Output the [X, Y] coordinate of the center of the cell containing the given text.  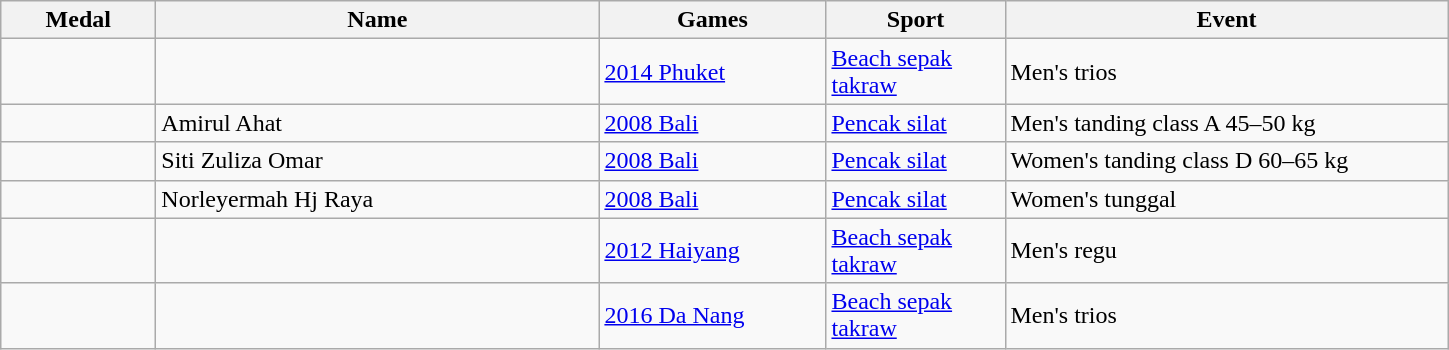
Games [712, 20]
Men's tanding class A 45–50 kg [1226, 123]
Amirul Ahat [378, 123]
Name [378, 20]
Sport [916, 20]
Norleyermah Hj Raya [378, 199]
2016 Da Nang [712, 316]
Siti Zuliza Omar [378, 161]
Men's regu [1226, 250]
2014 Phuket [712, 72]
Women's tanding class D 60–65 kg [1226, 161]
Event [1226, 20]
Women's tunggal [1226, 199]
Medal [78, 20]
2012 Haiyang [712, 250]
